Return the (x, y) coordinate for the center point of the cell that contains the specified text.  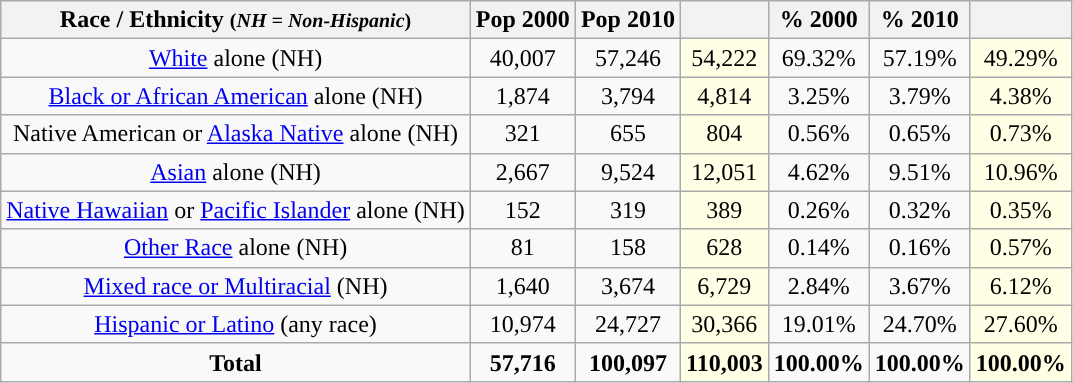
1,874 (522, 96)
9,524 (628, 172)
2,667 (522, 172)
158 (628, 248)
628 (724, 248)
1,640 (522, 286)
57.19% (920, 58)
Race / Ethnicity (NH = Non-Hispanic) (236, 20)
54,222 (724, 58)
804 (724, 134)
3.25% (818, 96)
19.01% (818, 324)
3.79% (920, 96)
0.14% (818, 248)
3.67% (920, 286)
24,727 (628, 324)
57,716 (522, 362)
0.57% (1020, 248)
24.70% (920, 324)
110,003 (724, 362)
9.51% (920, 172)
49.29% (1020, 58)
389 (724, 210)
White alone (NH) (236, 58)
30,366 (724, 324)
0.26% (818, 210)
Mixed race or Multiracial (NH) (236, 286)
2.84% (818, 286)
321 (522, 134)
Other Race alone (NH) (236, 248)
0.65% (920, 134)
Hispanic or Latino (any race) (236, 324)
% 2010 (920, 20)
0.73% (1020, 134)
% 2000 (818, 20)
319 (628, 210)
Asian alone (NH) (236, 172)
4.38% (1020, 96)
0.35% (1020, 210)
Black or African American alone (NH) (236, 96)
69.32% (818, 58)
3,674 (628, 286)
0.16% (920, 248)
10,974 (522, 324)
0.56% (818, 134)
6.12% (1020, 286)
Pop 2010 (628, 20)
0.32% (920, 210)
57,246 (628, 58)
4,814 (724, 96)
12,051 (724, 172)
81 (522, 248)
100,097 (628, 362)
Total (236, 362)
27.60% (1020, 324)
Pop 2000 (522, 20)
40,007 (522, 58)
6,729 (724, 286)
655 (628, 134)
Native Hawaiian or Pacific Islander alone (NH) (236, 210)
Native American or Alaska Native alone (NH) (236, 134)
3,794 (628, 96)
4.62% (818, 172)
152 (522, 210)
10.96% (1020, 172)
